Return the [X, Y] coordinate for the center point of the cell that contains the specified text.  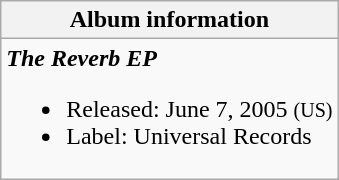
Album information [170, 20]
The Reverb EPReleased: June 7, 2005 (US)Label: Universal Records [170, 109]
